Detect which cell encompasses the target text, then output its [X, Y] center coordinate. 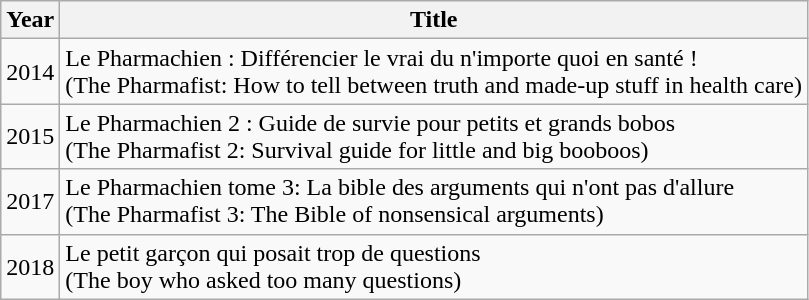
Le petit garçon qui posait trop de questions(The boy who asked too many questions) [434, 266]
Title [434, 20]
Le Pharmachien : Différencier le vrai du n'importe quoi en santé !(The Pharmafist: How to tell between truth and made-up stuff in health care) [434, 72]
2018 [30, 266]
Le Pharmachien 2 : Guide de survie pour petits et grands bobos(The Pharmafist 2: Survival guide for little and big booboos) [434, 136]
2015 [30, 136]
Year [30, 20]
Le Pharmachien tome 3: La bible des arguments qui n'ont pas d'allure(The Pharmafist 3: The Bible of nonsensical arguments) [434, 202]
2017 [30, 202]
2014 [30, 72]
